From the cell containing the given text, extract its center point as (X, Y) coordinate. 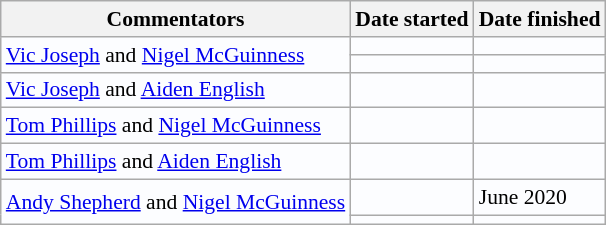
June 2020 (540, 197)
Vic Joseph and Aiden English (176, 90)
Commentators (176, 19)
Date started (412, 19)
Vic Joseph and Nigel McGuinness (176, 55)
Tom Phillips and Aiden English (176, 162)
Date finished (540, 19)
Tom Phillips and Nigel McGuinness (176, 126)
Andy Shepherd and Nigel McGuinness (176, 202)
